Find where the given text appears and provide that cell's center as [x, y] coordinate. 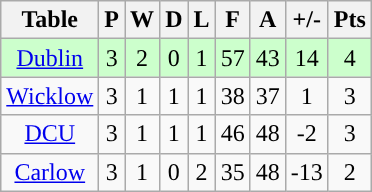
DCU [50, 134]
37 [268, 96]
P [112, 20]
57 [232, 58]
Carlow [50, 172]
+/- [306, 20]
38 [232, 96]
L [202, 20]
35 [232, 172]
W [142, 20]
A [268, 20]
Pts [350, 20]
-13 [306, 172]
F [232, 20]
Dublin [50, 58]
43 [268, 58]
Table [50, 20]
46 [232, 134]
4 [350, 58]
14 [306, 58]
Wicklow [50, 96]
-2 [306, 134]
D [174, 20]
